Return the [x, y] coordinate for the center point of the cell that contains the specified text.  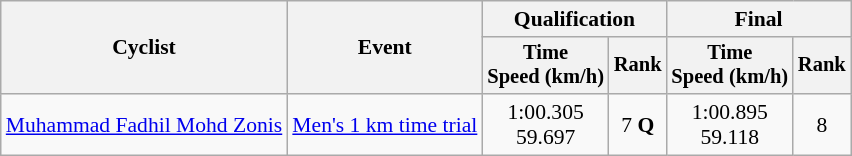
1:00.89559.118 [730, 124]
Cyclist [144, 48]
7 Q [638, 124]
Men's 1 km time trial [384, 124]
1:00.30559.697 [546, 124]
Final [758, 19]
Event [384, 48]
Qualification [574, 19]
8 [822, 124]
Muhammad Fadhil Mohd Zonis [144, 124]
